Find where the given text appears and provide that cell's center as [x, y] coordinate. 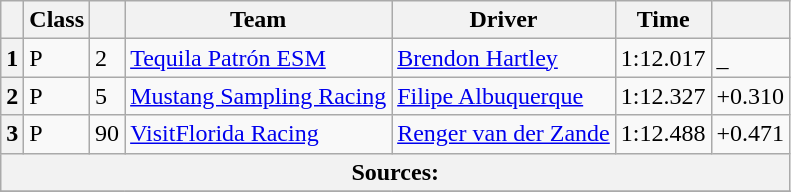
Sources: [396, 172]
Filipe Albuquerque [504, 96]
_ [750, 58]
+0.471 [750, 134]
1:12.488 [663, 134]
+0.310 [750, 96]
Class [57, 20]
1:12.327 [663, 96]
Renger van der Zande [504, 134]
5 [108, 96]
3 [12, 134]
Driver [504, 20]
90 [108, 134]
Tequila Patrón ESM [258, 58]
Brendon Hartley [504, 58]
VisitFlorida Racing [258, 134]
Team [258, 20]
Mustang Sampling Racing [258, 96]
1:12.017 [663, 58]
1 [12, 58]
Time [663, 20]
